Identify which cell holds the provided text, then report its (x, y) central coordinate. 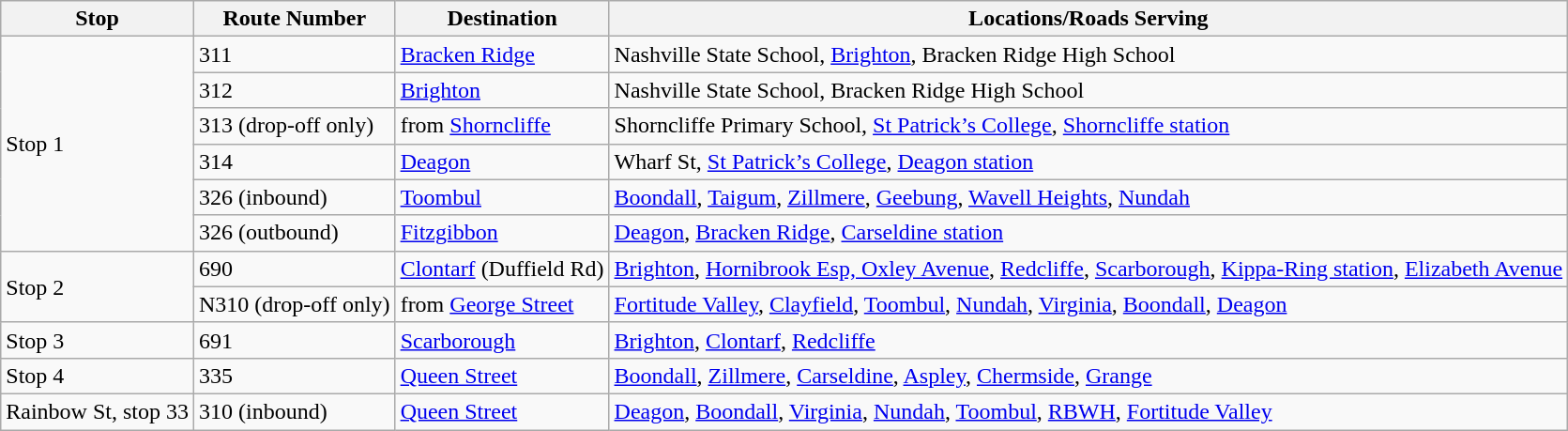
Bracken Ridge (502, 54)
Boondall, Zillmere, Carseldine, Aspley, Chermside, Grange (1088, 376)
335 (295, 376)
from George Street (502, 304)
326 (outbound) (295, 233)
Toombul (502, 197)
Stop 4 (98, 376)
Locations/Roads Serving (1088, 19)
Fortitude Valley, Clayfield, Toombul, Nundah, Virginia, Boondall, Deagon (1088, 304)
313 (drop-off only) (295, 126)
311 (295, 54)
N310 (drop-off only) (295, 304)
Scarborough (502, 340)
690 (295, 269)
Nashville State School, Brighton, Bracken Ridge High School (1088, 54)
Brighton, Clontarf, Redcliffe (1088, 340)
312 (295, 90)
Deagon (502, 162)
Shorncliffe Primary School, St Patrick’s College, Shorncliffe station (1088, 126)
Fitzgibbon (502, 233)
314 (295, 162)
Stop 3 (98, 340)
Nashville State School, Bracken Ridge High School (1088, 90)
310 (inbound) (295, 411)
Deagon, Bracken Ridge, Carseldine station (1088, 233)
Stop 1 (98, 144)
Brighton (502, 90)
Stop 2 (98, 286)
Boondall, Taigum, Zillmere, Geebung, Wavell Heights, Nundah (1088, 197)
Destination (502, 19)
Wharf St, St Patrick’s College, Deagon station (1088, 162)
326 (inbound) (295, 197)
Route Number (295, 19)
Rainbow St, stop 33 (98, 411)
from Shorncliffe (502, 126)
691 (295, 340)
Clontarf (Duffield Rd) (502, 269)
Deagon, Boondall, Virginia, Nundah, Toombul, RBWH, Fortitude Valley (1088, 411)
Stop (98, 19)
Brighton, Hornibrook Esp, Oxley Avenue, Redcliffe, Scarborough, Kippa-Ring station, Elizabeth Avenue (1088, 269)
